Capture the cell that displays the provided text and extract its (X, Y) central coordinate. 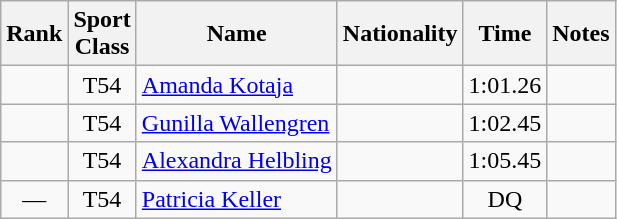
Gunilla Wallengren (236, 123)
DQ (505, 199)
— (34, 199)
1:01.26 (505, 85)
Rank (34, 34)
Alexandra Helbling (236, 161)
Notes (581, 34)
Nationality (400, 34)
1:05.45 (505, 161)
Time (505, 34)
Amanda Kotaja (236, 85)
Patricia Keller (236, 199)
1:02.45 (505, 123)
SportClass (102, 34)
Name (236, 34)
